Return (X, Y) of the center of cell containing provided text 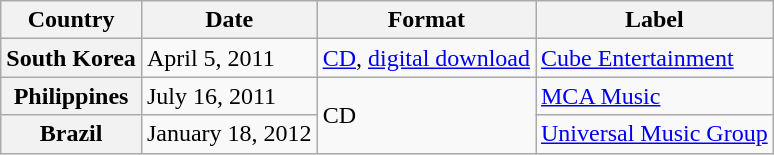
Format (426, 20)
Label (655, 20)
July 16, 2011 (229, 96)
Universal Music Group (655, 134)
January 18, 2012 (229, 134)
CD (426, 115)
MCA Music (655, 96)
Brazil (72, 134)
Philippines (72, 96)
CD, digital download (426, 58)
Cube Entertainment (655, 58)
Country (72, 20)
Date (229, 20)
April 5, 2011 (229, 58)
South Korea (72, 58)
